Determine the [x, y] coordinate at the center of the cell enclosing the given text.  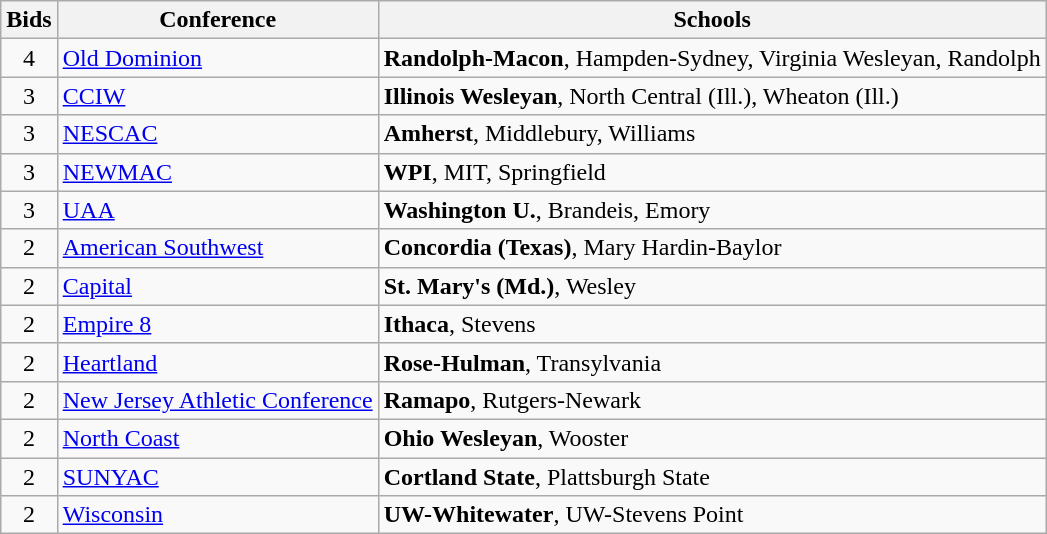
Wisconsin [218, 515]
Empire 8 [218, 324]
Conference [218, 20]
CCIW [218, 96]
Randolph-Macon, Hampden-Sydney, Virginia Wesleyan, Randolph [712, 58]
Ramapo, Rutgers-Newark [712, 400]
American Southwest [218, 248]
North Coast [218, 438]
Capital [218, 286]
NESCAC [218, 134]
Amherst, Middlebury, Williams [712, 134]
St. Mary's (Md.), Wesley [712, 286]
UW-Whitewater, UW-Stevens Point [712, 515]
Illinois Wesleyan, North Central (Ill.), Wheaton (Ill.) [712, 96]
Schools [712, 20]
Rose-Hulman, Transylvania [712, 362]
Concordia (Texas), Mary Hardin-Baylor [712, 248]
Bids [29, 20]
WPI, MIT, Springfield [712, 172]
UAA [218, 210]
Heartland [218, 362]
4 [29, 58]
Ithaca, Stevens [712, 324]
Cortland State, Plattsburgh State [712, 477]
Old Dominion [218, 58]
Washington U., Brandeis, Emory [712, 210]
SUNYAC [218, 477]
NEWMAC [218, 172]
Ohio Wesleyan, Wooster [712, 438]
New Jersey Athletic Conference [218, 400]
